Capture the cell that displays the provided text and extract its (X, Y) central coordinate. 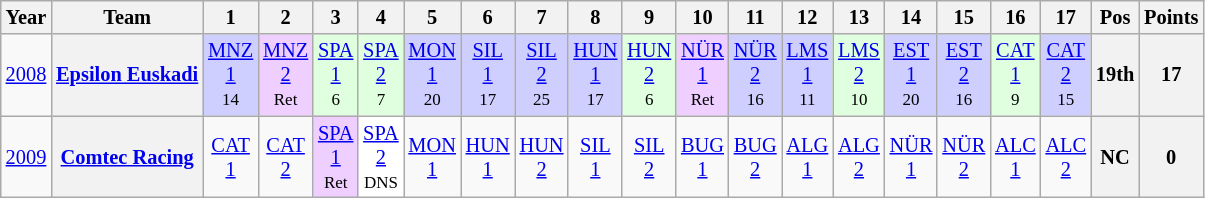
ALG1 (808, 157)
13 (859, 17)
CAT19 (1015, 75)
SPA27 (380, 75)
LMS111 (808, 75)
HUN2 (542, 157)
Points (1171, 17)
4 (380, 17)
11 (756, 17)
NÜR216 (756, 75)
16 (1015, 17)
NÜR1Ret (702, 75)
ALC2 (1066, 157)
Team (127, 17)
MNZ2Ret (286, 75)
SIL1 (595, 157)
SIL225 (542, 75)
SIL117 (488, 75)
19th (1115, 75)
Epsilon Euskadi (127, 75)
0 (1171, 157)
HUN117 (595, 75)
EST216 (964, 75)
3 (336, 17)
Pos (1115, 17)
BUG2 (756, 157)
SIL2 (649, 157)
ALG2 (859, 157)
10 (702, 17)
2009 (26, 157)
SPA16 (336, 75)
14 (912, 17)
SPA1Ret (336, 157)
1 (230, 17)
CAT215 (1066, 75)
CAT1 (230, 157)
5 (432, 17)
Comtec Racing (127, 157)
MON120 (432, 75)
7 (542, 17)
HUN26 (649, 75)
8 (595, 17)
CAT2 (286, 157)
2008 (26, 75)
12 (808, 17)
HUN1 (488, 157)
2 (286, 17)
SPA2DNS (380, 157)
NÜR1 (912, 157)
15 (964, 17)
6 (488, 17)
Year (26, 17)
MON1 (432, 157)
9 (649, 17)
MNZ114 (230, 75)
ALC1 (1015, 157)
EST120 (912, 75)
NC (1115, 157)
NÜR2 (964, 157)
LMS210 (859, 75)
BUG1 (702, 157)
